Provide the (X, Y) coordinate of the cell's center where the given text is located.  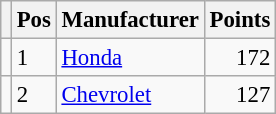
Chevrolet (130, 95)
Honda (130, 58)
127 (240, 95)
Points (240, 20)
2 (34, 95)
172 (240, 58)
1 (34, 58)
Pos (34, 20)
Manufacturer (130, 20)
